Pinpoint the cell where the given text exists, returning its [X, Y] midpoint coordinate. 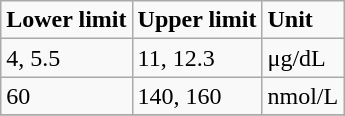
nmol/L [303, 96]
Upper limit [197, 20]
11, 12.3 [197, 58]
Lower limit [66, 20]
μg/dL [303, 58]
60 [66, 96]
Unit [303, 20]
4, 5.5 [66, 58]
140, 160 [197, 96]
